Output the (X, Y) coordinate of the center of the cell containing the given text.  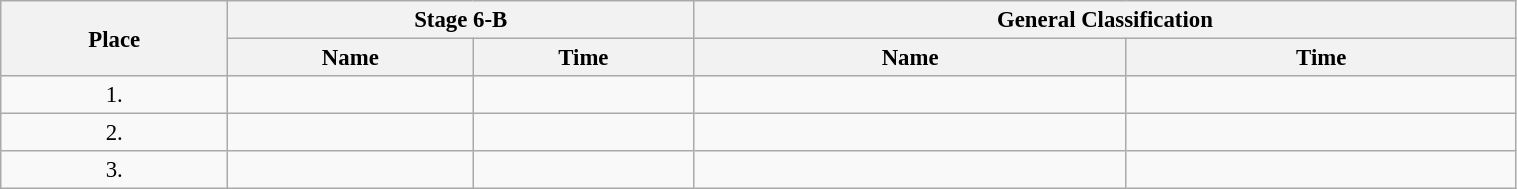
1. (114, 95)
General Classification (1105, 20)
3. (114, 170)
2. (114, 133)
Stage 6-B (461, 20)
Place (114, 38)
